Provide the (x, y) coordinate of the cell's center where the given text is located.  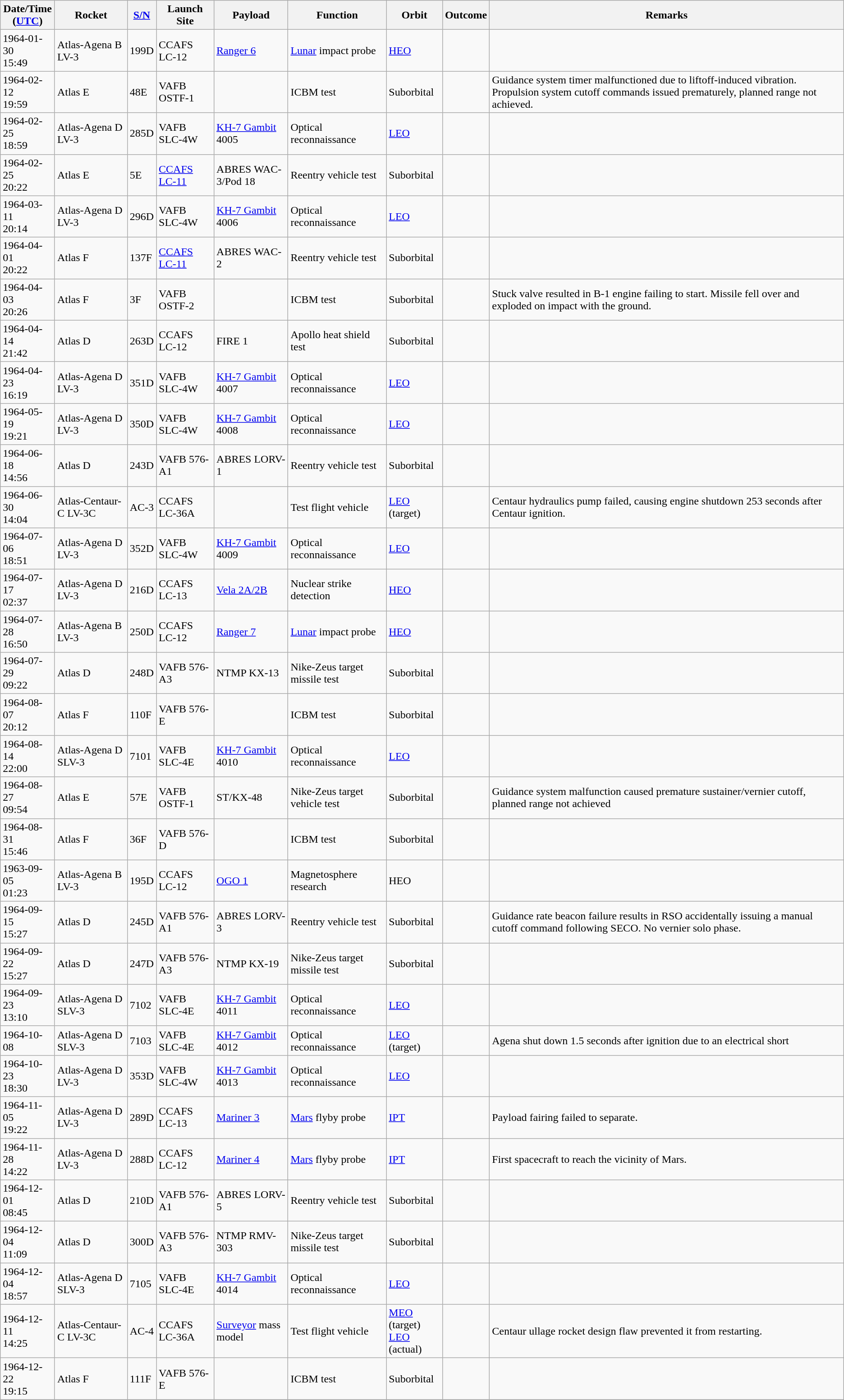
KH-7 Gambit 4008 (251, 424)
1964-12-2219:15 (28, 1379)
137F (142, 258)
1964-02-2520:22 (28, 175)
285D (142, 133)
250D (142, 632)
ABRES WAC-3/Pod 18 (251, 175)
First spacecraft to reach the vicinity of Mars. (667, 1159)
VAFB 576-D (185, 839)
Outcome (466, 15)
1964-06-3014:04 (28, 507)
Payload fairing failed to separate. (667, 1117)
1964-02-1219:59 (28, 92)
NTMP RMV-303 (251, 1242)
351D (142, 382)
1964-09-2215:27 (28, 964)
296D (142, 216)
1964-09-1515:27 (28, 922)
S/N (142, 15)
1964-07-2816:50 (28, 632)
111F (142, 1379)
VAFB OSTF-2 (185, 299)
Vela 2A/2B (251, 590)
Magnetosphere research (337, 881)
Centaur ullage rocket design flaw prevented it from restarting. (667, 1331)
3F (142, 299)
1964-12-0108:45 (28, 1201)
Surveyor mass model (251, 1331)
1964-12-0418:57 (28, 1284)
ST/KX-48 (251, 798)
ABRES LORV-5 (251, 1201)
247D (142, 964)
Orbit (415, 15)
1964-04-1421:42 (28, 341)
195D (142, 881)
248D (142, 673)
243D (142, 465)
KH-7 Gambit 4014 (251, 1284)
300D (142, 1242)
Guidance rate beacon failure results in RSO accidentally issuing a manual cutoff command following SECO. No vernier solo phase. (667, 922)
1964-07-0618:51 (28, 549)
1964-03-1120:14 (28, 216)
36F (142, 839)
7102 (142, 1005)
NTMP KX-13 (251, 673)
7101 (142, 756)
Stuck valve resulted in B-1 engine failing to start. Missile fell over and exploded on impact with the ground. (667, 299)
216D (142, 590)
Apollo heat shield test (337, 341)
1964-12-0411:09 (28, 1242)
Centaur hydraulics pump failed, causing engine shutdown 253 seconds after Centaur ignition. (667, 507)
MEO (target)LEO (actual) (415, 1331)
57E (142, 798)
353D (142, 1076)
KH-7 Gambit 4012 (251, 1041)
245D (142, 922)
KH-7 Gambit 4011 (251, 1005)
1964-11-2814:22 (28, 1159)
Nuclear strike detection (337, 590)
1964-01-3015:49 (28, 50)
1964-11-0519:22 (28, 1117)
210D (142, 1201)
7103 (142, 1041)
263D (142, 341)
1964-02-2518:59 (28, 133)
Rocket (91, 15)
Agena shut down 1.5 seconds after ignition due to an electrical short (667, 1041)
1964-12-1114:25 (28, 1331)
Remarks (667, 15)
1964-08-1422:00 (28, 756)
110F (142, 715)
ABRES LORV-1 (251, 465)
Nike-Zeus target vehicle test (337, 798)
1964-07-2909:22 (28, 673)
KH-7 Gambit 4009 (251, 549)
1964-08-0720:12 (28, 715)
KH-7 Gambit 4005 (251, 133)
AC-4 (142, 1331)
7105 (142, 1284)
199D (142, 50)
Launch Site (185, 15)
1964-04-0320:26 (28, 299)
1964-10-08 (28, 1041)
1964-04-2316:19 (28, 382)
1964-05-1919:21 (28, 424)
Payload (251, 15)
KH-7 Gambit 4010 (251, 756)
5E (142, 175)
352D (142, 549)
FIRE 1 (251, 341)
OGO 1 (251, 881)
Mariner 4 (251, 1159)
289D (142, 1117)
1964-10-2318:30 (28, 1076)
1964-07-1702:37 (28, 590)
Function (337, 15)
1964-09-2313:10 (28, 1005)
NTMP KX-19 (251, 964)
Ranger 7 (251, 632)
KH-7 Gambit 4007 (251, 382)
1963-09-0501:23 (28, 881)
Mariner 3 (251, 1117)
KH-7 Gambit 4013 (251, 1076)
KH-7 Gambit 4006 (251, 216)
1964-06-1814:56 (28, 465)
Date/Time(UTC) (28, 15)
48E (142, 92)
1964-04-0120:22 (28, 258)
1964-08-3115:46 (28, 839)
288D (142, 1159)
Guidance system malfunction caused premature sustainer/vernier cutoff, planned range not achieved (667, 798)
Ranger 6 (251, 50)
ABRES LORV-3 (251, 922)
AC-3 (142, 507)
1964-08-2709:54 (28, 798)
350D (142, 424)
ABRES WAC-2 (251, 258)
